Scan for the cell matching the given text and deliver its (x, y) coordinate at center. 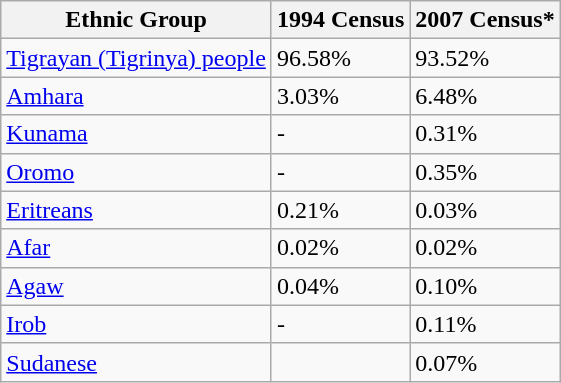
0.31% (485, 134)
1994 Census (340, 20)
Ethnic Group (136, 20)
2007 Census* (485, 20)
0.04% (340, 286)
0.35% (485, 172)
Oromo (136, 172)
Afar (136, 248)
6.48% (485, 96)
0.07% (485, 362)
Amhara (136, 96)
93.52% (485, 58)
0.03% (485, 210)
Tigrayan (Tigrinya) people (136, 58)
0.21% (340, 210)
Irob (136, 324)
Kunama (136, 134)
Agaw (136, 286)
Sudanese (136, 362)
0.10% (485, 286)
96.58% (340, 58)
Eritreans (136, 210)
3.03% (340, 96)
0.11% (485, 324)
